Return the [x, y] coordinate for the center point of the cell that contains the specified text.  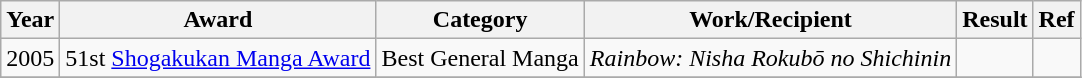
Ref [1056, 20]
Category [480, 20]
Result [995, 20]
Best General Manga [480, 58]
Year [30, 20]
Rainbow: Nisha Rokubō no Shichinin [770, 58]
51st Shogakukan Manga Award [218, 58]
2005 [30, 58]
Award [218, 20]
Work/Recipient [770, 20]
